Search for the cell housing the specified text and yield its (X, Y) center coordinate. 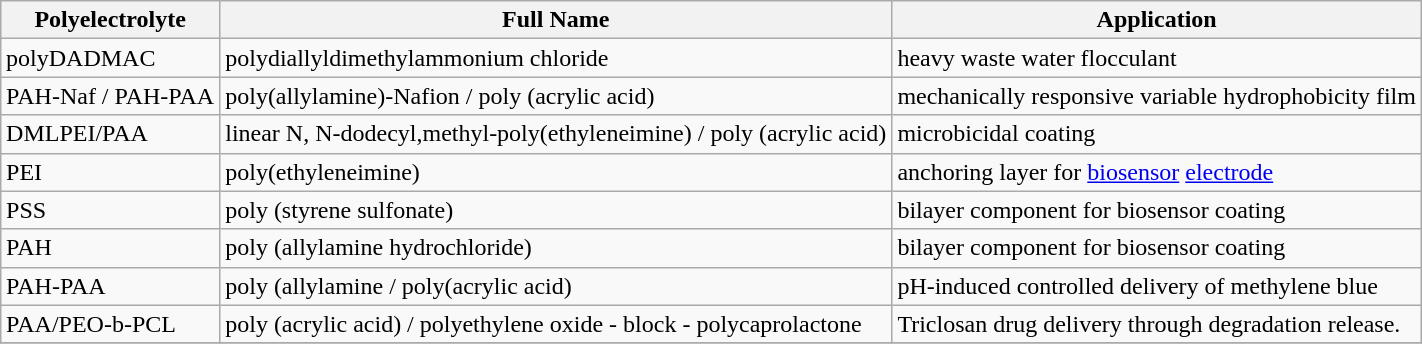
Triclosan drug delivery through degradation release. (1157, 324)
Polyelectrolyte (110, 20)
linear N, N-dodecyl,methyl-poly(ethyleneimine) / poly (acrylic acid) (556, 134)
poly (acrylic acid) / polyethylene oxide - block - polycaprolactone (556, 324)
polyDADMAC (110, 58)
polydiallyldimethylammonium chloride (556, 58)
Application (1157, 20)
PAH (110, 248)
PAH-Naf / PAH-PAA (110, 96)
poly(ethyleneimine) (556, 172)
PAH-PAA (110, 286)
heavy waste water flocculant (1157, 58)
Full Name (556, 20)
DMLPEI/PAA (110, 134)
PAA/PEO-b-PCL (110, 324)
poly (styrene sulfonate) (556, 210)
PSS (110, 210)
mechanically responsive variable hydrophobicity film (1157, 96)
pH-induced controlled delivery of methylene blue (1157, 286)
anchoring layer for biosensor electrode (1157, 172)
PEI (110, 172)
microbicidal coating (1157, 134)
poly (allylamine hydrochloride) (556, 248)
poly(allylamine)-Nafion / poly (acrylic acid) (556, 96)
poly (allylamine / poly(acrylic acid) (556, 286)
